Capture the cell that displays the provided text and extract its [x, y] central coordinate. 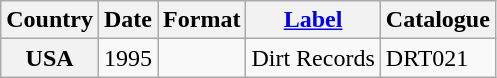
Dirt Records [313, 58]
Country [50, 20]
Date [128, 20]
DRT021 [438, 58]
Catalogue [438, 20]
Format [202, 20]
USA [50, 58]
Label [313, 20]
1995 [128, 58]
